Provide the (X, Y) coordinate of the cell's center where the given text is located.  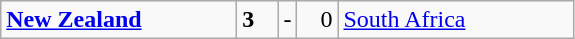
South Africa (456, 20)
3 (258, 20)
- (288, 20)
0 (318, 20)
New Zealand (119, 20)
